Identify which cell holds the provided text, then report its (x, y) central coordinate. 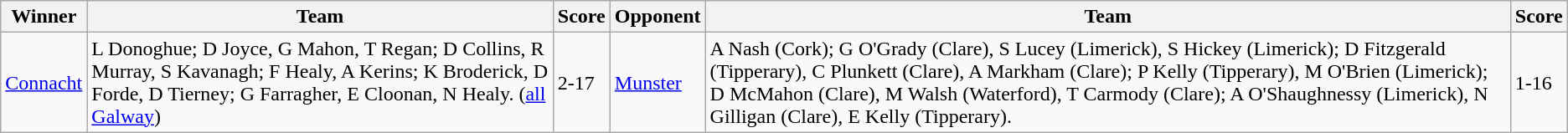
2-17 (581, 82)
Munster (658, 82)
1-16 (1539, 82)
Connacht (44, 82)
Winner (44, 17)
Opponent (658, 17)
